Output the (X, Y) coordinate of the center of the cell containing the given text.  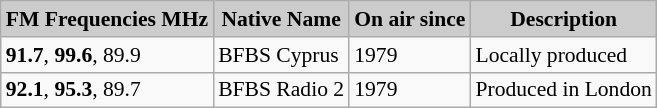
On air since (410, 19)
Description (563, 19)
Produced in London (563, 90)
92.1, 95.3, 89.7 (107, 90)
FM Frequencies MHz (107, 19)
BFBS Radio 2 (281, 90)
91.7, 99.6, 89.9 (107, 55)
BFBS Cyprus (281, 55)
Native Name (281, 19)
Locally produced (563, 55)
